Extract the (X, Y) coordinate from the center of the cell holding the provided text.  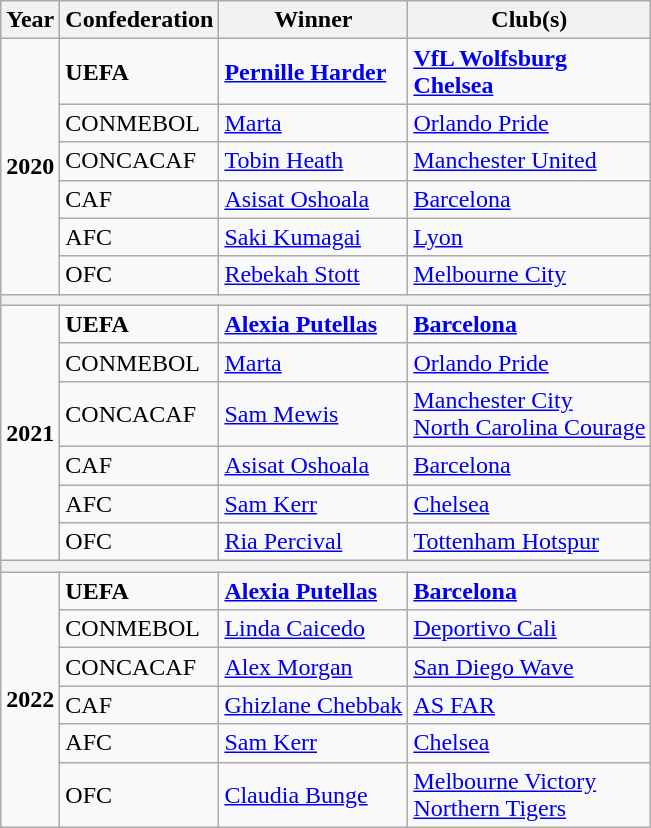
Manchester United (530, 161)
Melbourne Victory Northern Tigers (530, 794)
Saki Kumagai (314, 237)
Manchester City North Carolina Courage (530, 414)
2021 (30, 432)
Tottenham Hotspur (530, 542)
Alex Morgan (314, 667)
2022 (30, 700)
AS FAR (530, 705)
San Diego Wave (530, 667)
Melbourne City (530, 275)
Lyon (530, 237)
Linda Caicedo (314, 629)
Club(s) (530, 20)
Year (30, 20)
Claudia Bunge (314, 794)
Sam Mewis (314, 414)
2020 (30, 166)
VfL Wolfsburg Chelsea (530, 72)
Deportivo Cali (530, 629)
Tobin Heath (314, 161)
Pernille Harder (314, 72)
Confederation (140, 20)
Ria Percival (314, 542)
Ghizlane Chebbak (314, 705)
Winner (314, 20)
Rebekah Stott (314, 275)
